Provide the [x, y] coordinate of the cell's center where the given text is located.  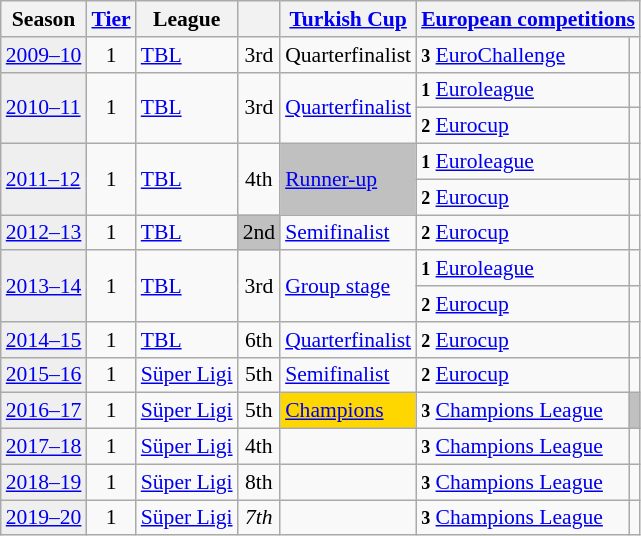
Runner-up [348, 180]
2nd [260, 233]
Tier [110, 19]
2014–15 [44, 340]
2011–12 [44, 180]
7th [260, 518]
2010–11 [44, 108]
8th [260, 482]
European competitions [528, 19]
Champions [348, 411]
2015–16 [44, 375]
2012–13 [44, 233]
2018–19 [44, 482]
League [187, 19]
Season [44, 19]
2013–14 [44, 286]
2017–18 [44, 447]
2016–17 [44, 411]
2019–20 [44, 518]
Group stage [348, 286]
2009–10 [44, 55]
6th [260, 340]
3 EuroChallenge [522, 55]
Turkish Cup [348, 19]
